Pinpoint the cell where the given text exists, returning its (X, Y) midpoint coordinate. 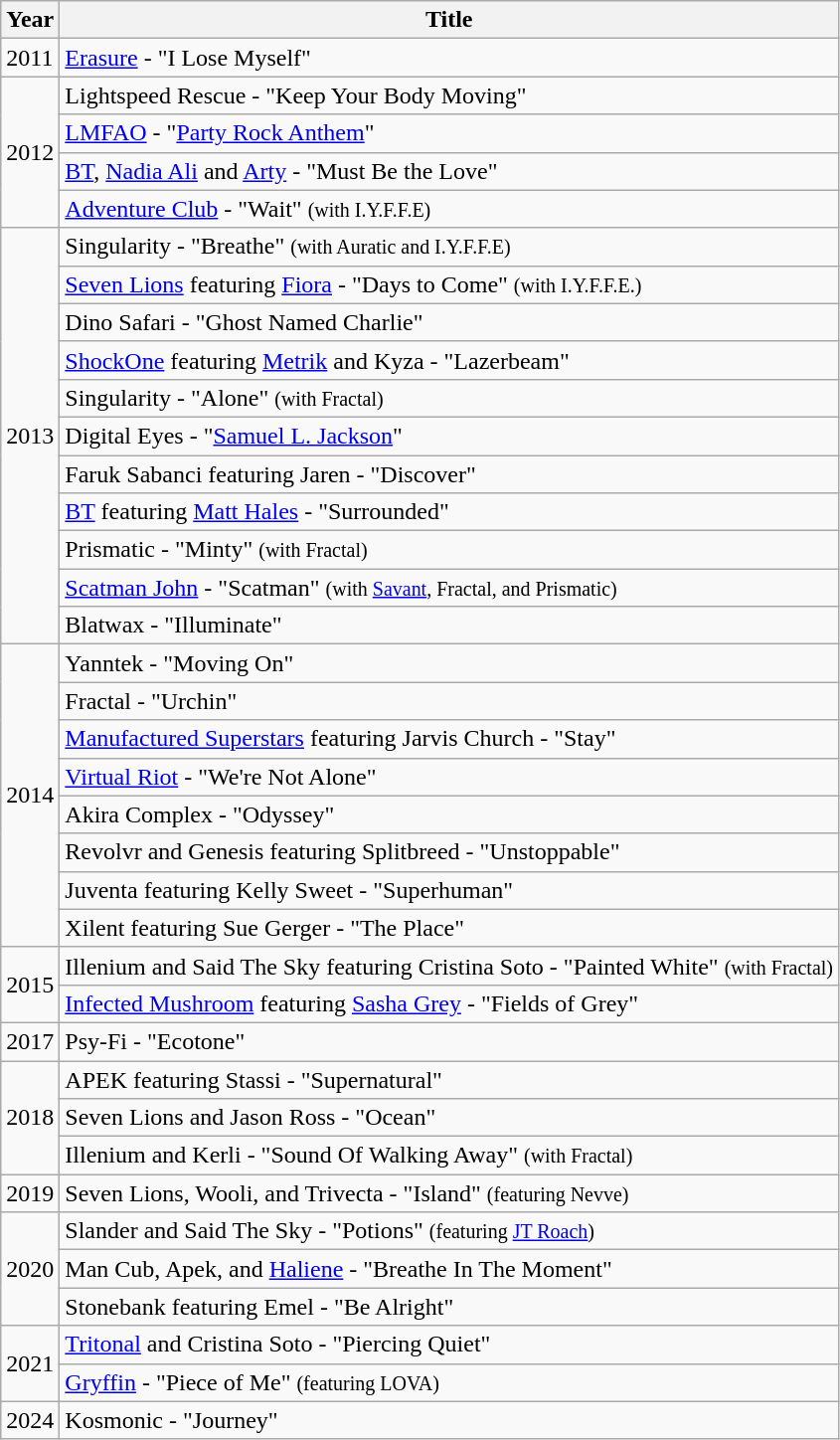
ShockOne featuring Metrik and Kyza - "Lazerbeam" (449, 360)
BT featuring Matt Hales - "Surrounded" (449, 512)
Stonebank featuring Emel - "Be Alright" (449, 1307)
Seven Lions featuring Fiora - "Days to Come" (with I.Y.F.F.E.) (449, 284)
2024 (30, 1420)
2013 (30, 436)
Dino Safari - "Ghost Named Charlie" (449, 322)
Kosmonic - "Journey" (449, 1420)
Xilent featuring Sue Gerger - "The Place" (449, 928)
Adventure Club - "Wait" (with I.Y.F.F.E) (449, 209)
Seven Lions and Jason Ross - "Ocean" (449, 1118)
Gryffin - "Piece of Me" (featuring LOVA) (449, 1382)
Yanntek - "Moving On" (449, 663)
Infected Mushroom featuring Sasha Grey - "Fields of Grey" (449, 1003)
2019 (30, 1193)
Tritonal and Cristina Soto - "Piercing Quiet" (449, 1345)
Slander and Said The Sky - "Potions" (featuring JT Roach) (449, 1231)
Lightspeed Rescue - "Keep Your Body Moving" (449, 95)
Psy-Fi - "Ecotone" (449, 1041)
Singularity - "Breathe" (with Auratic and I.Y.F.F.E) (449, 247)
2021 (30, 1363)
2015 (30, 985)
2012 (30, 152)
2011 (30, 58)
Digital Eyes - "Samuel L. Jackson" (449, 436)
Illenium and Kerli - "Sound Of Walking Away" (with Fractal) (449, 1156)
2014 (30, 796)
Akira Complex - "Odyssey" (449, 814)
Seven Lions, Wooli, and Trivecta - "Island" (featuring Nevve) (449, 1193)
Title (449, 20)
Singularity - "Alone" (with Fractal) (449, 398)
Prismatic - "Minty" (with Fractal) (449, 550)
2017 (30, 1041)
Man Cub, Apek, and Haliene - "Breathe In The Moment" (449, 1269)
Virtual Riot - "We're Not Alone" (449, 777)
Manufactured Superstars featuring Jarvis Church - "Stay" (449, 739)
Year (30, 20)
Fractal - "Urchin" (449, 701)
Blatwax - "Illuminate" (449, 626)
2020 (30, 1269)
Revolvr and Genesis featuring Splitbreed - "Unstoppable" (449, 852)
2018 (30, 1117)
LMFAO - "Party Rock Anthem" (449, 133)
Illenium and Said The Sky featuring Cristina Soto - "Painted White" (with Fractal) (449, 966)
BT, Nadia Ali and Arty - "Must Be the Love" (449, 171)
Faruk Sabanci featuring Jaren - "Discover" (449, 474)
Erasure - "I Lose Myself" (449, 58)
Scatman John - "Scatman" (with Savant, Fractal, and Prismatic) (449, 588)
Juventa featuring Kelly Sweet - "Superhuman" (449, 890)
APEK featuring Stassi - "Supernatural" (449, 1079)
